For the text-containing cell, return its midpoint in (X, Y) coordinate format. 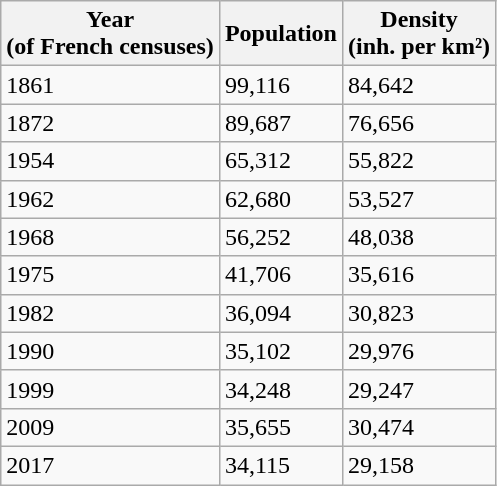
1990 (110, 351)
1968 (110, 237)
2009 (110, 427)
35,616 (418, 275)
Population (280, 34)
29,976 (418, 351)
99,116 (280, 85)
76,656 (418, 123)
41,706 (280, 275)
48,038 (418, 237)
1982 (110, 313)
30,474 (418, 427)
Year(of French censuses) (110, 34)
35,102 (280, 351)
Density(inh. per km²) (418, 34)
1872 (110, 123)
1975 (110, 275)
65,312 (280, 161)
35,655 (280, 427)
29,158 (418, 465)
29,247 (418, 389)
1954 (110, 161)
89,687 (280, 123)
56,252 (280, 237)
1999 (110, 389)
1861 (110, 85)
30,823 (418, 313)
84,642 (418, 85)
1962 (110, 199)
34,115 (280, 465)
2017 (110, 465)
36,094 (280, 313)
55,822 (418, 161)
34,248 (280, 389)
53,527 (418, 199)
62,680 (280, 199)
